Provide the (x, y) coordinate of the cell's center where the given text is located.  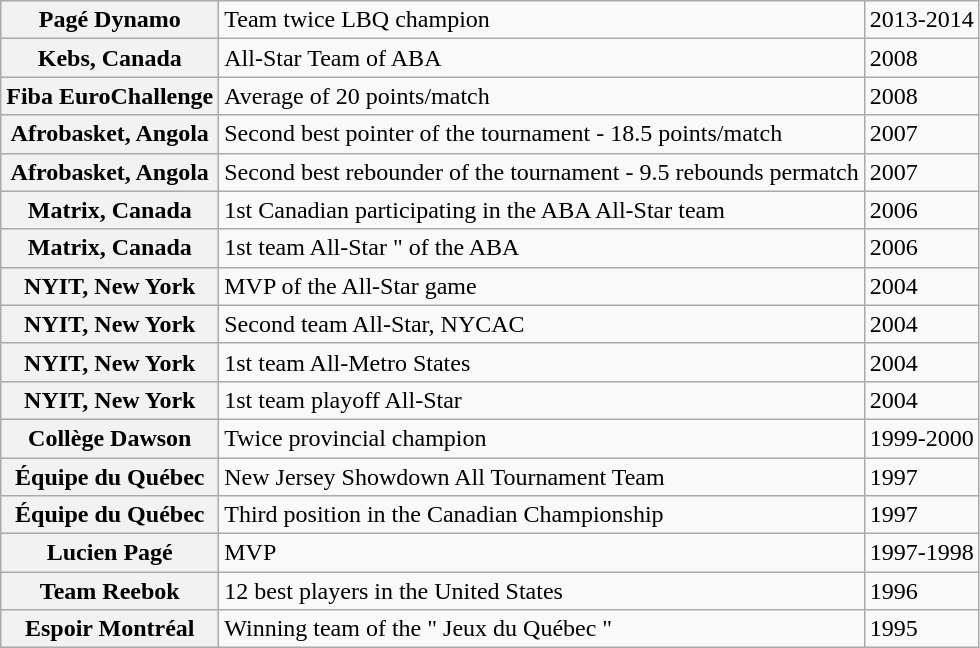
Average of 20 points/match (542, 96)
Third position in the Canadian Championship (542, 515)
Twice provincial champion (542, 438)
1995 (922, 629)
12 best players in the United States (542, 591)
Lucien Pagé (110, 553)
Second team All-Star, NYCAC (542, 324)
Team twice LBQ champion (542, 20)
1st team All-Metro States (542, 362)
Winning team of the " Jeux du Québec " (542, 629)
MVP (542, 553)
Pagé Dynamo (110, 20)
Kebs, Canada (110, 58)
1996 (922, 591)
Team Reebok (110, 591)
Second best pointer of the tournament - 18.5 points/match (542, 134)
1st team playoff All-Star (542, 400)
Espoir Montréal (110, 629)
1st Canadian participating in the ABA All-Star team (542, 210)
MVP of the All-Star game (542, 286)
1997-1998 (922, 553)
New Jersey Showdown All Tournament Team (542, 477)
1999-2000 (922, 438)
1st team All-Star " of the ABA (542, 248)
Second best rebounder of the tournament - 9.5 rebounds permatch (542, 172)
Fiba EuroChallenge (110, 96)
All-Star Team of ABA (542, 58)
2013-2014 (922, 20)
Collège Dawson (110, 438)
